Provide the (X, Y) coordinate of the cell's center where the given text is located.  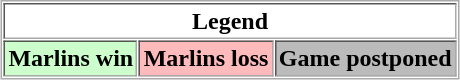
Legend (230, 21)
Game postponed (365, 58)
Marlins win (71, 58)
Marlins loss (206, 58)
